Locate the cell with the specified text and output its (X, Y) center coordinate. 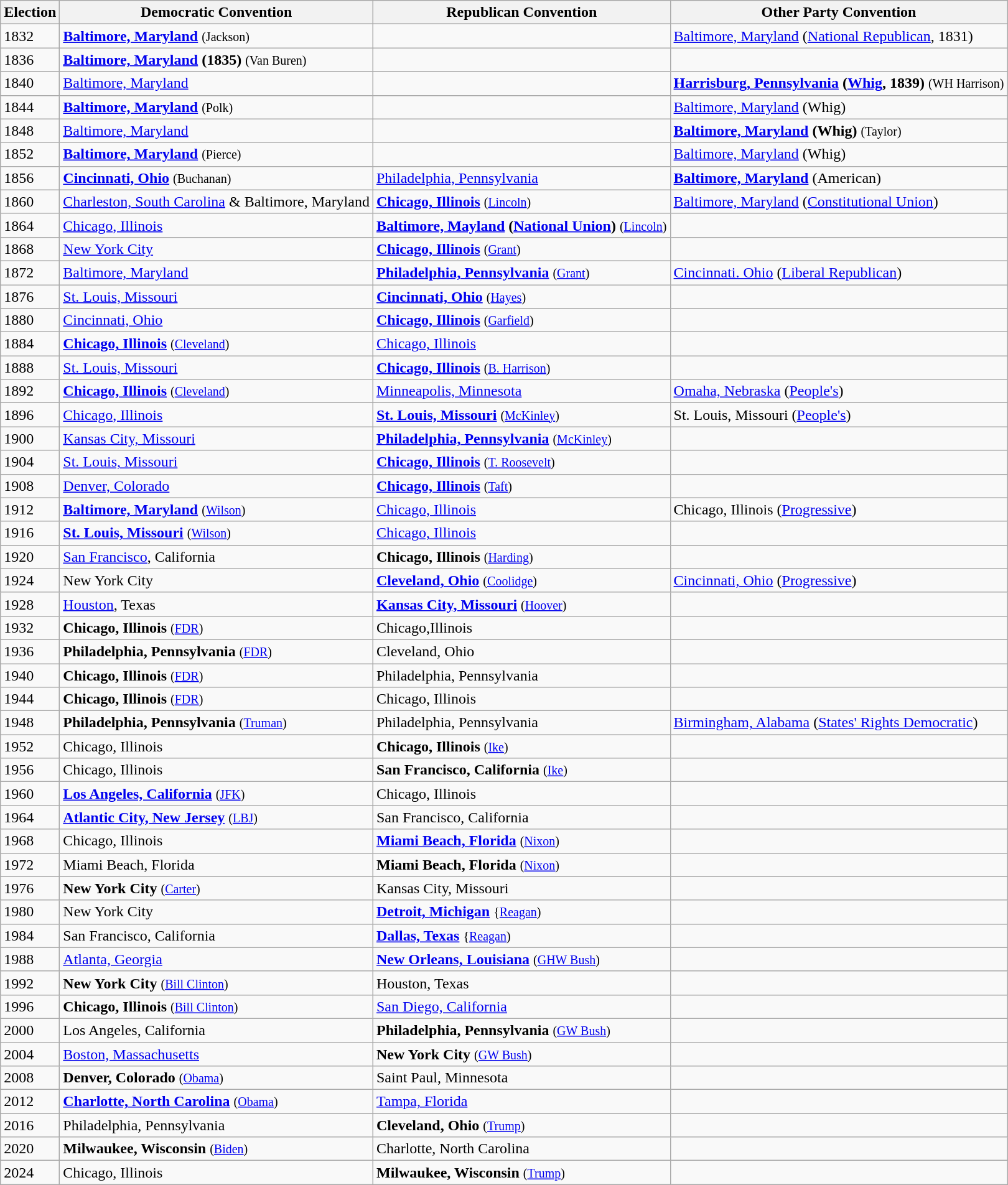
Cincinnati. Ohio (Liberal Republican) (839, 272)
St. Louis, Missouri (People's) (839, 415)
Chicago, Illinois (Garfield) (521, 320)
1996 (30, 1006)
San Francisco, California (Ike) (521, 770)
Chicago, Illinois (Progressive) (839, 509)
Baltimore, Maryland (Pierce) (217, 154)
Baltimore, Maryland (Wilson) (217, 509)
Minneapolis, Minnesota (521, 391)
1896 (30, 415)
2016 (30, 1125)
1912 (30, 509)
1908 (30, 486)
1852 (30, 154)
Philadelphia, Pennsylvania (Truman) (217, 723)
1960 (30, 794)
1848 (30, 131)
Chicago,Illinois (521, 628)
1876 (30, 297)
Saint Paul, Minnesota (521, 1078)
Harrisburg, Pennsylvania (Whig, 1839) (WH Harrison) (839, 83)
Charleston, South Carolina & Baltimore, Maryland (217, 202)
Kansas City, Missouri (Hoover) (521, 604)
Philadelphia, Pennsylvania (FDR) (217, 651)
Denver, Colorado (217, 486)
Other Party Convention (839, 12)
Denver, Colorado (Obama) (217, 1078)
1836 (30, 60)
1844 (30, 107)
1948 (30, 723)
1924 (30, 580)
1864 (30, 225)
1884 (30, 344)
New York City (Carter) (217, 888)
Chicago, Illinois (Lincoln) (521, 202)
1988 (30, 959)
Cincinnati, Ohio (Hayes) (521, 297)
Cincinnati, Ohio (Buchanan) (217, 178)
1936 (30, 651)
2024 (30, 1173)
Cleveland, Ohio (Trump) (521, 1125)
1888 (30, 368)
Philadelphia, Pennsylvania (GW Bush) (521, 1030)
Charlotte, North Carolina (521, 1149)
2012 (30, 1102)
Baltimore, Maryland (American) (839, 178)
1964 (30, 817)
1916 (30, 533)
1984 (30, 936)
2020 (30, 1149)
Chicago, Illinois (Grant) (521, 249)
Charlotte, North Carolina (Obama) (217, 1102)
Chicago, Illinois (Bill Clinton) (217, 1006)
Philadelphia, Pennsylvania (McKinley) (521, 439)
Cleveland, Ohio (Coolidge) (521, 580)
Omaha, Nebraska (People's) (839, 391)
1980 (30, 912)
1856 (30, 178)
Democratic Convention (217, 12)
San Diego, California (521, 1006)
Birmingham, Alabama (States' Rights Democratic) (839, 723)
Los Angeles, California (JFK) (217, 794)
Milwaukee, Wisconsin (Biden) (217, 1149)
1992 (30, 983)
Cleveland, Ohio (521, 651)
1840 (30, 83)
1832 (30, 36)
Baltimore, Maryland (Jackson) (217, 36)
Miami Beach, Florida (217, 865)
1920 (30, 557)
Election (30, 12)
Cincinnati, Ohio (Progressive) (839, 580)
Dallas, Texas {Reagan) (521, 936)
Atlantic City, New Jersey (LBJ) (217, 817)
St. Louis, Missouri (Wilson) (217, 533)
1932 (30, 628)
Baltimore, Maryland (National Republican, 1831) (839, 36)
1928 (30, 604)
1940 (30, 675)
Chicago, Illinois (Taft) (521, 486)
Republican Convention (521, 12)
Baltimore, Maryland (Constitutional Union) (839, 202)
Chicago, Illinois (T. Roosevelt) (521, 462)
St. Louis, Missouri (McKinley) (521, 415)
Chicago, Illinois (Ike) (521, 746)
1952 (30, 746)
Baltimore, Maryland (Polk) (217, 107)
Baltimore, Maryland (1835) (Van Buren) (217, 60)
Baltimore, Mayland (National Union) (Lincoln) (521, 225)
1892 (30, 391)
1900 (30, 439)
1968 (30, 841)
Chicago, Illinois (B. Harrison) (521, 368)
1976 (30, 888)
New York City (Bill Clinton) (217, 983)
1860 (30, 202)
Cincinnati, Ohio (217, 320)
1868 (30, 249)
Detroit, Michigan {Reagan) (521, 912)
New Orleans, Louisiana (GHW Bush) (521, 959)
Los Angeles, California (217, 1030)
2004 (30, 1054)
1904 (30, 462)
2008 (30, 1078)
2000 (30, 1030)
1880 (30, 320)
Tampa, Florida (521, 1102)
New York City (GW Bush) (521, 1054)
1872 (30, 272)
Baltimore, Maryland (Whig) (Taylor) (839, 131)
Philadelphia, Pennsylvania (Grant) (521, 272)
1972 (30, 865)
1956 (30, 770)
Boston, Massachusetts (217, 1054)
Atlanta, Georgia (217, 959)
Milwaukee, Wisconsin (Trump) (521, 1173)
1944 (30, 699)
Chicago, Illinois (Harding) (521, 557)
